From the cell containing the given text, extract its center point as [x, y] coordinate. 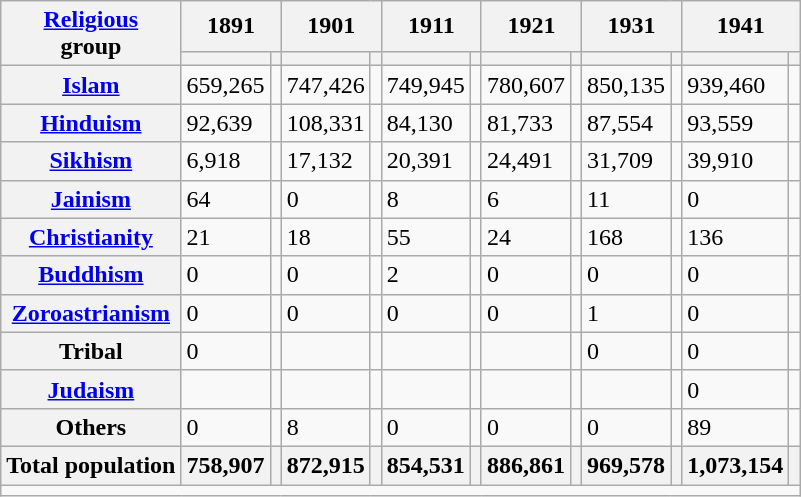
21 [226, 237]
Christianity [91, 237]
20,391 [426, 161]
Sikhism [91, 161]
1941 [741, 26]
136 [736, 237]
2 [426, 275]
108,331 [326, 123]
92,639 [226, 123]
747,426 [326, 85]
24 [526, 237]
84,130 [426, 123]
1901 [331, 26]
659,265 [226, 85]
939,460 [736, 85]
1921 [531, 26]
Islam [91, 85]
1,073,154 [736, 465]
87,554 [626, 123]
850,135 [626, 85]
Religiousgroup [91, 34]
6 [526, 199]
1911 [431, 26]
1 [626, 313]
11 [626, 199]
Hinduism [91, 123]
6,918 [226, 161]
Jainism [91, 199]
854,531 [426, 465]
969,578 [626, 465]
93,559 [736, 123]
Tribal [91, 351]
Zoroastrianism [91, 313]
39,910 [736, 161]
168 [626, 237]
24,491 [526, 161]
1891 [231, 26]
31,709 [626, 161]
749,945 [426, 85]
89 [736, 427]
18 [326, 237]
Others [91, 427]
886,861 [526, 465]
758,907 [226, 465]
872,915 [326, 465]
Total population [91, 465]
Judaism [91, 389]
1931 [632, 26]
780,607 [526, 85]
64 [226, 199]
55 [426, 237]
81,733 [526, 123]
17,132 [326, 161]
Buddhism [91, 275]
